Return [X, Y] of the center of cell containing provided text 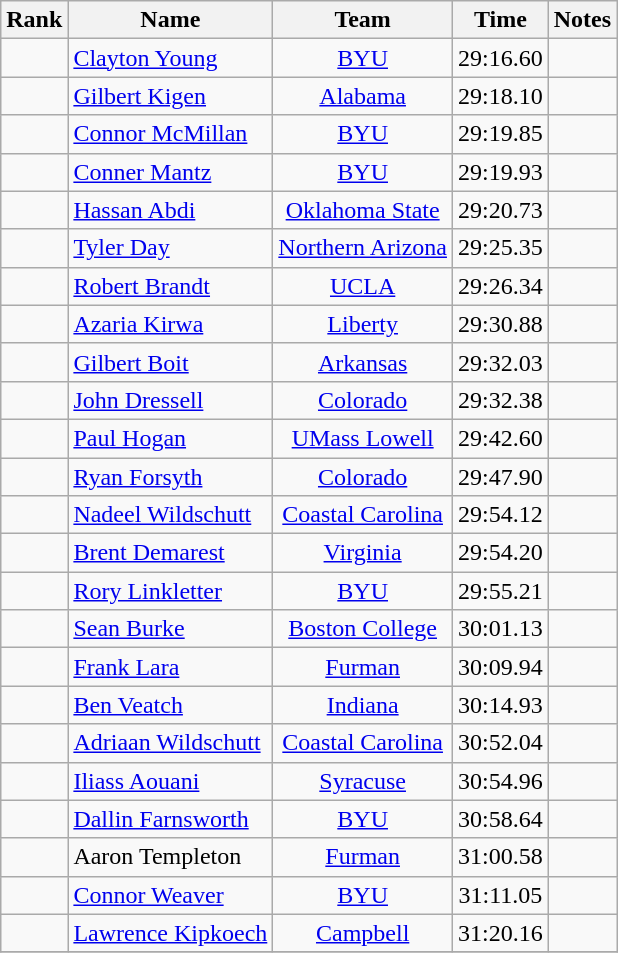
30:58.64 [500, 819]
Oklahoma State [363, 210]
Ryan Forsyth [170, 477]
29:25.35 [500, 248]
30:09.94 [500, 667]
UMass Lowell [363, 438]
29:20.73 [500, 210]
29:42.60 [500, 438]
Conner Mantz [170, 172]
30:01.13 [500, 629]
Azaria Kirwa [170, 324]
Paul Hogan [170, 438]
Indiana [363, 705]
Rory Linkletter [170, 591]
Sean Burke [170, 629]
Gilbert Boit [170, 362]
John Dressell [170, 400]
Arkansas [363, 362]
30:14.93 [500, 705]
29:30.88 [500, 324]
30:54.96 [500, 781]
Dallin Farnsworth [170, 819]
Tyler Day [170, 248]
Boston College [363, 629]
Connor Weaver [170, 895]
29:18.10 [500, 96]
Team [363, 20]
31:11.05 [500, 895]
Rank [34, 20]
29:54.20 [500, 553]
30:52.04 [500, 743]
Robert Brandt [170, 286]
Name [170, 20]
UCLA [363, 286]
29:32.03 [500, 362]
Iliass Aouani [170, 781]
Liberty [363, 324]
Campbell [363, 933]
29:26.34 [500, 286]
Virginia [363, 553]
Gilbert Kigen [170, 96]
Notes [582, 20]
29:55.21 [500, 591]
Connor McMillan [170, 134]
Alabama [363, 96]
Adriaan Wildschutt [170, 743]
Lawrence Kipkoech [170, 933]
Syracuse [363, 781]
29:19.85 [500, 134]
Northern Arizona [363, 248]
29:47.90 [500, 477]
29:54.12 [500, 515]
29:19.93 [500, 172]
31:20.16 [500, 933]
Nadeel Wildschutt [170, 515]
31:00.58 [500, 857]
Hassan Abdi [170, 210]
Clayton Young [170, 58]
Frank Lara [170, 667]
29:16.60 [500, 58]
Brent Demarest [170, 553]
29:32.38 [500, 400]
Aaron Templeton [170, 857]
Time [500, 20]
Ben Veatch [170, 705]
